Return (X, Y) of the center of cell containing provided text 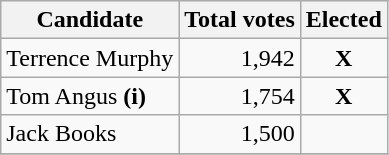
1,754 (240, 96)
Candidate (90, 20)
Elected (344, 20)
Terrence Murphy (90, 58)
Total votes (240, 20)
Jack Books (90, 134)
1,500 (240, 134)
1,942 (240, 58)
Tom Angus (i) (90, 96)
